Detect which cell encompasses the target text, then output its (x, y) center coordinate. 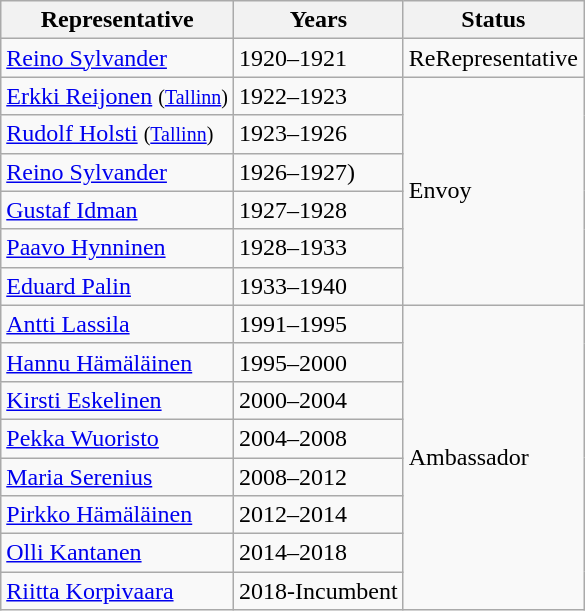
2012–2014 (319, 515)
1923–1926 (319, 134)
2008–2012 (319, 477)
2018-Incumbent (319, 591)
Gustaf Idman (118, 210)
1922–1923 (319, 96)
1920–1921 (319, 58)
Riitta Korpivaara (118, 591)
1991–1995 (319, 324)
1927–1928 (319, 210)
1928–1933 (319, 248)
Eduard Palin (118, 286)
Hannu Hämäläinen (118, 362)
1933–1940 (319, 286)
Kirsti Eskelinen (118, 400)
ReRepresentative (493, 58)
1995–2000 (319, 362)
2004–2008 (319, 438)
Olli Kantanen (118, 553)
Representative (118, 20)
2000–2004 (319, 400)
1926–1927) (319, 172)
Pekka Wuoristo (118, 438)
Erkki Reijonen (Tallinn) (118, 96)
Status (493, 20)
Antti Lassila (118, 324)
Years (319, 20)
2014–2018 (319, 553)
Rudolf Holsti (Tallinn) (118, 134)
Ambassador (493, 457)
Paavo Hynninen (118, 248)
Pirkko Hämäläinen (118, 515)
Envoy (493, 191)
Maria Serenius (118, 477)
